From the cell containing the given text, extract its center point as [x, y] coordinate. 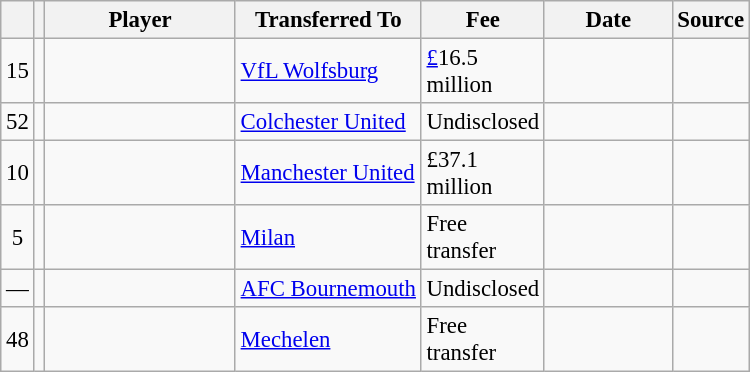
VfL Wolfsburg [328, 72]
15 [18, 72]
5 [18, 238]
52 [18, 122]
— [18, 289]
10 [18, 174]
Fee [482, 20]
Transferred To [328, 20]
Milan [328, 238]
Player [140, 20]
Colchester United [328, 122]
Date [608, 20]
£16.5 million [482, 72]
Free transfer [482, 238]
Manchester United [328, 174]
Source [710, 20]
£37.1 million [482, 174]
AFC Bournemouth [328, 289]
